Determine the (X, Y) coordinate at the center of the cell enclosing the given text.  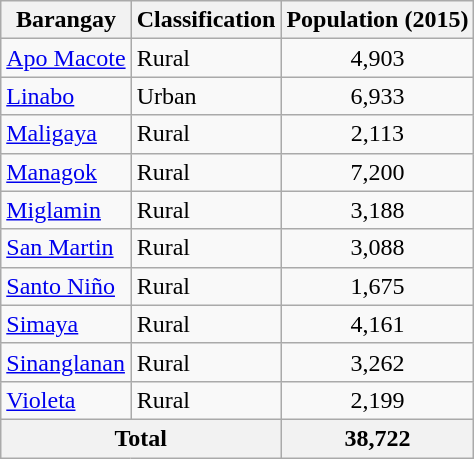
Santo Niño (66, 286)
7,200 (378, 172)
Simaya (66, 324)
Urban (206, 96)
Sinanglanan (66, 362)
2,199 (378, 400)
Maligaya (66, 134)
Classification (206, 20)
3,088 (378, 248)
6,933 (378, 96)
38,722 (378, 438)
Miglamin (66, 210)
3,262 (378, 362)
1,675 (378, 286)
4,161 (378, 324)
Managok (66, 172)
Population (2015) (378, 20)
Violeta (66, 400)
Linabo (66, 96)
Barangay (66, 20)
Apo Macote (66, 58)
San Martin (66, 248)
4,903 (378, 58)
3,188 (378, 210)
2,113 (378, 134)
Total (141, 438)
